Identify which cell holds the provided text, then report its (X, Y) central coordinate. 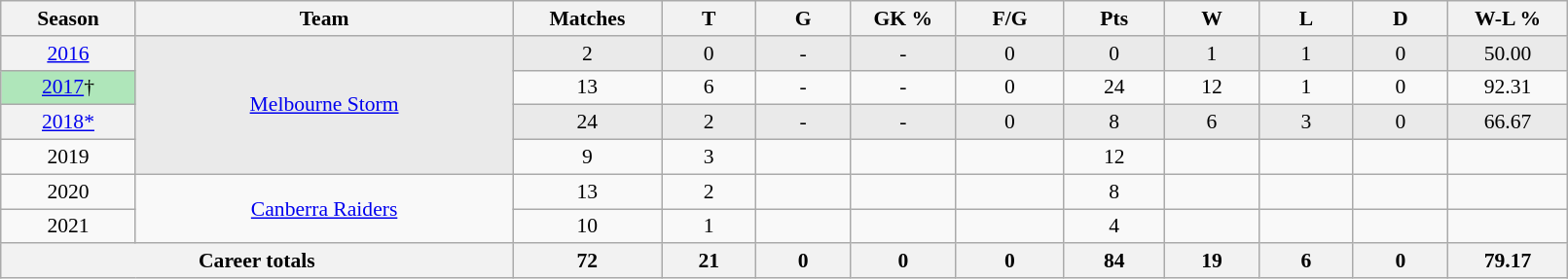
D (1400, 18)
Pts (1114, 18)
GK % (903, 18)
2020 (68, 192)
21 (709, 262)
W (1213, 18)
2019 (68, 157)
Season (68, 18)
Canberra Raiders (324, 208)
Career totals (257, 262)
79.17 (1508, 262)
10 (588, 227)
F/G (1010, 18)
84 (1114, 262)
2021 (68, 227)
T (709, 18)
19 (1213, 262)
L (1306, 18)
Melbourne Storm (324, 105)
4 (1114, 227)
G (804, 18)
Team (324, 18)
50.00 (1508, 53)
2017† (68, 87)
9 (588, 157)
66.67 (1508, 122)
Matches (588, 18)
2018* (68, 122)
92.31 (1508, 87)
72 (588, 262)
2016 (68, 53)
W-L % (1508, 18)
